Determine the (X, Y) coordinate at the center of the cell enclosing the given text.  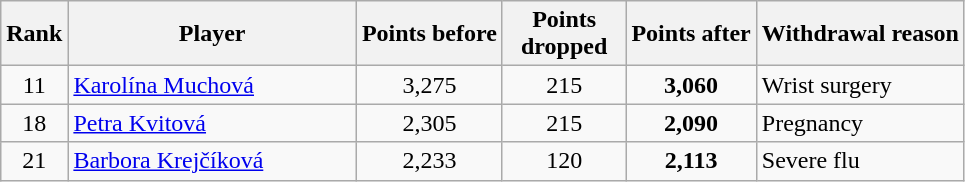
Points dropped (564, 34)
Rank (34, 34)
120 (564, 161)
Withdrawal reason (860, 34)
Wrist surgery (860, 85)
Points after (691, 34)
21 (34, 161)
Player (212, 34)
3,060 (691, 85)
Points before (429, 34)
Petra Kvitová (212, 123)
2,233 (429, 161)
Severe flu (860, 161)
2,305 (429, 123)
Pregnancy (860, 123)
11 (34, 85)
2,113 (691, 161)
3,275 (429, 85)
Karolína Muchová (212, 85)
18 (34, 123)
Barbora Krejčíková (212, 161)
2,090 (691, 123)
